Provide the [X, Y] coordinate of the cell's center where the given text is located.  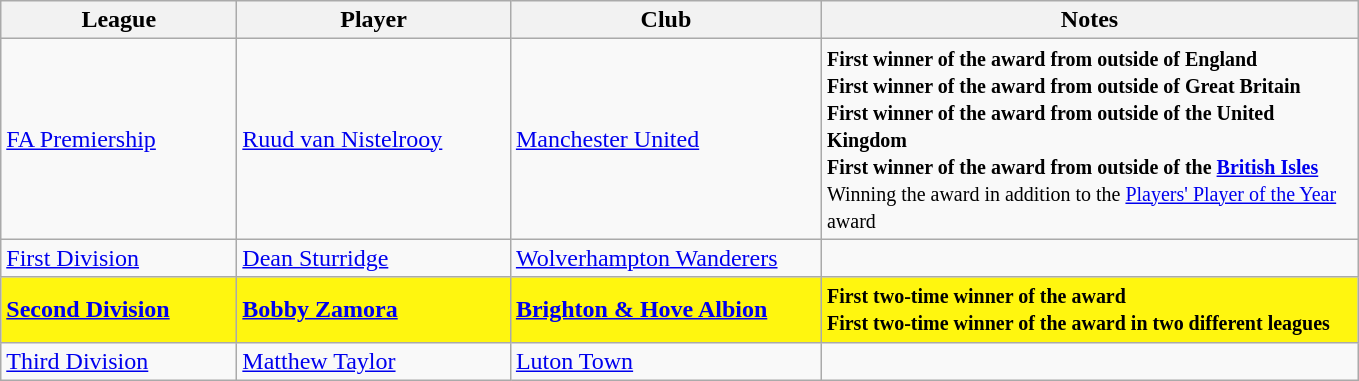
Club [666, 20]
FA Premiership [119, 139]
Ruud van Nistelrooy [374, 139]
Brighton & Hove Albion [666, 310]
Second Division [119, 310]
Third Division [119, 361]
Manchester United [666, 139]
First Division [119, 258]
Matthew Taylor [374, 361]
Luton Town [666, 361]
First two-time winner of the awardFirst two-time winner of the award in two different leagues [1089, 310]
Player [374, 20]
Wolverhampton Wanderers [666, 258]
Notes [1089, 20]
Bobby Zamora [374, 310]
Dean Sturridge [374, 258]
League [119, 20]
